Capture the cell that displays the provided text and extract its (x, y) central coordinate. 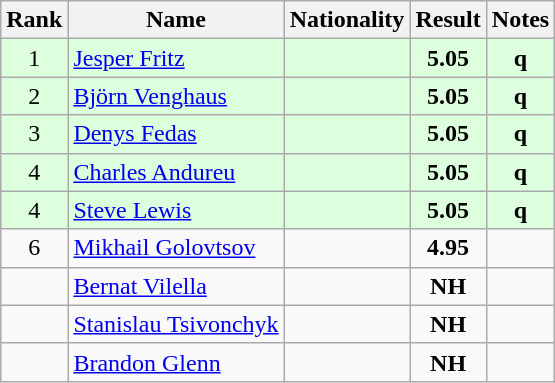
Bernat Vilella (176, 286)
3 (34, 134)
Rank (34, 20)
Denys Fedas (176, 134)
Steve Lewis (176, 210)
1 (34, 58)
Brandon Glenn (176, 362)
2 (34, 96)
6 (34, 248)
Nationality (347, 20)
Björn Venghaus (176, 96)
Result (448, 20)
Jesper Fritz (176, 58)
Notes (520, 20)
Name (176, 20)
Mikhail Golovtsov (176, 248)
Charles Andureu (176, 172)
Stanislau Tsivonchyk (176, 324)
4.95 (448, 248)
